Scan for the cell matching the given text and deliver its (X, Y) coordinate at center. 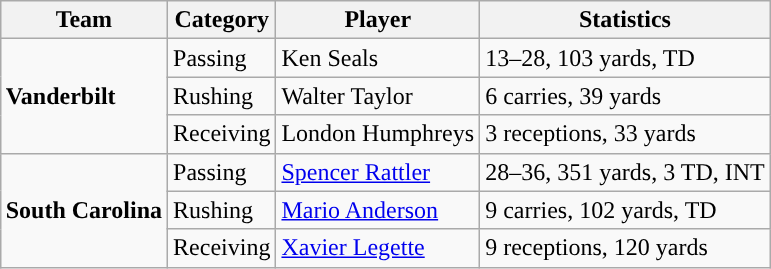
South Carolina (84, 210)
3 receptions, 33 yards (626, 134)
Spencer Rattler (378, 172)
9 receptions, 120 yards (626, 248)
28–36, 351 yards, 3 TD, INT (626, 172)
9 carries, 102 yards, TD (626, 210)
Xavier Legette (378, 248)
London Humphreys (378, 134)
6 carries, 39 yards (626, 96)
Category (222, 20)
Vanderbilt (84, 96)
Statistics (626, 20)
Player (378, 20)
13–28, 103 yards, TD (626, 58)
Ken Seals (378, 58)
Mario Anderson (378, 210)
Team (84, 20)
Walter Taylor (378, 96)
